Extract the (X, Y) coordinate from the center of the cell holding the provided text.  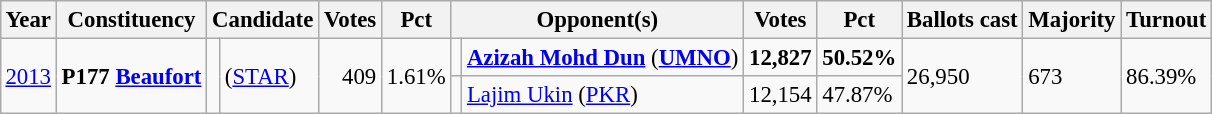
Azizah Mohd Dun (UMNO) (603, 57)
673 (1072, 76)
Candidate (263, 20)
26,950 (962, 76)
P177 Beaufort (131, 76)
409 (350, 76)
Ballots cast (962, 20)
Constituency (131, 20)
Lajim Ukin (PKR) (603, 95)
Year (28, 20)
(STAR) (268, 76)
Majority (1072, 20)
12,154 (780, 95)
47.87% (860, 95)
50.52% (860, 57)
Turnout (1166, 20)
12,827 (780, 57)
Opponent(s) (598, 20)
86.39% (1166, 76)
1.61% (416, 76)
2013 (28, 76)
